Locate the cell with the specified text and output its (X, Y) center coordinate. 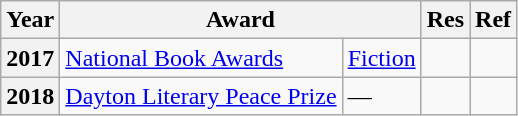
National Book Awards (201, 58)
Res (445, 20)
Award (240, 20)
Dayton Literary Peace Prize (201, 96)
Year (30, 20)
— (382, 96)
Fiction (382, 58)
2018 (30, 96)
2017 (30, 58)
Ref (494, 20)
